Identify which cell holds the provided text, then report its [x, y] central coordinate. 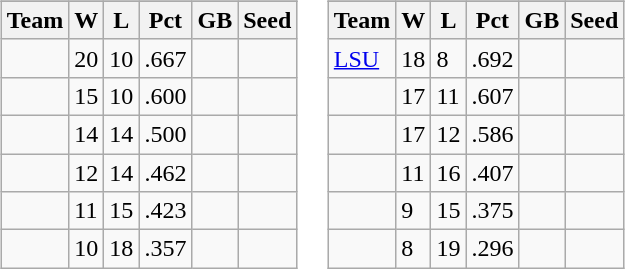
.692 [492, 58]
.407 [492, 173]
.375 [492, 211]
.600 [166, 96]
.423 [166, 211]
.607 [492, 96]
19 [448, 249]
.586 [492, 134]
9 [414, 211]
.462 [166, 173]
20 [86, 58]
.296 [492, 249]
.667 [166, 58]
LSU [362, 58]
16 [448, 173]
.500 [166, 134]
.357 [166, 249]
